Search for the cell housing the specified text and yield its (X, Y) center coordinate. 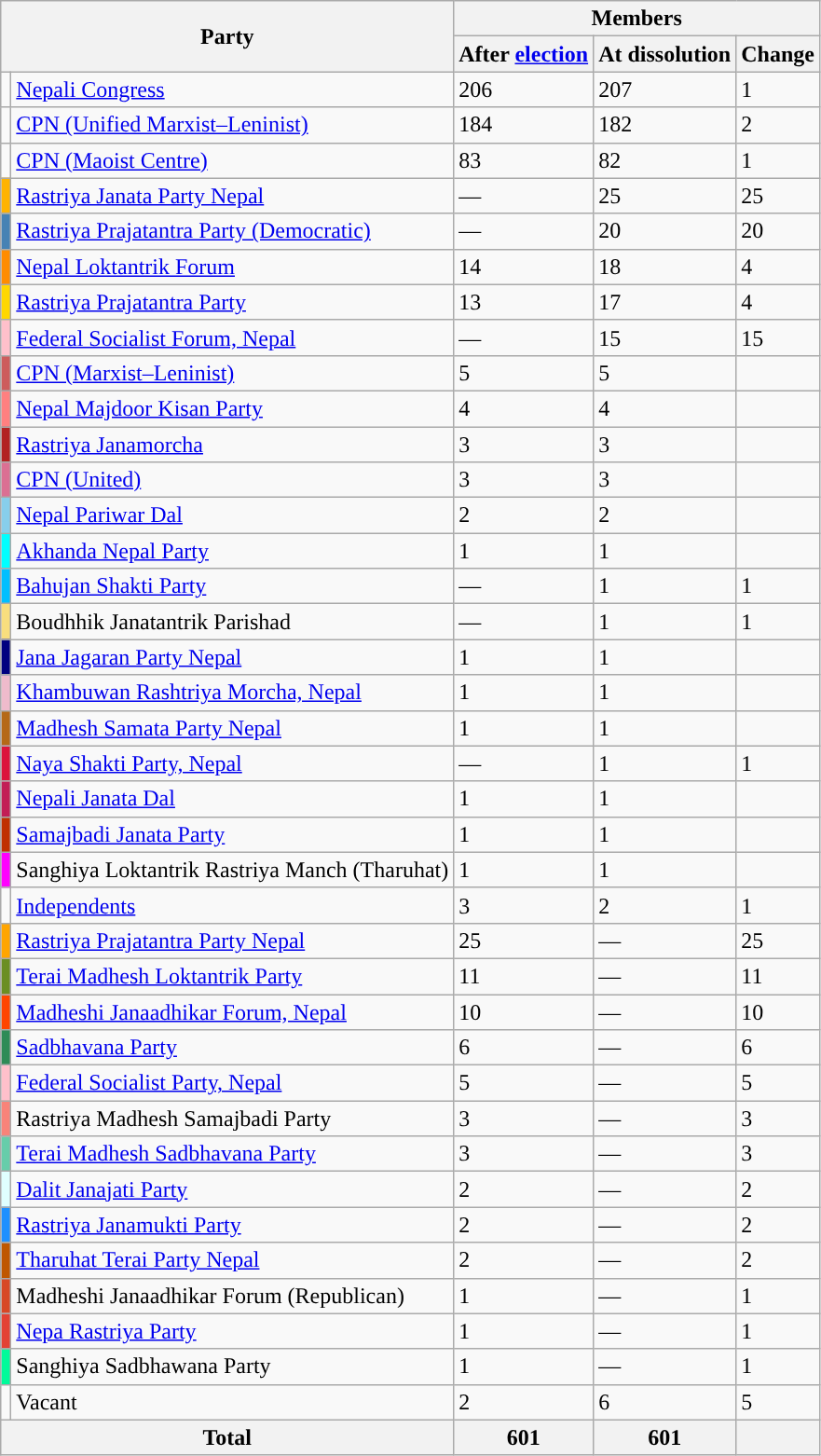
Sanghiya Sadbhawana Party (233, 1367)
After election (524, 54)
Dalit Janajati Party (233, 1189)
CPN (Unified Marxist–Leninist) (233, 125)
Rastriya Madhesh Samajbadi Party (233, 1119)
Sadbhavana Party (233, 1048)
CPN (Maoist Centre) (233, 160)
17 (665, 302)
Nepali Congress (233, 89)
Samajbadi Janata Party (233, 834)
206 (524, 89)
Nepal Loktantrik Forum (233, 267)
82 (665, 160)
Party (227, 36)
Akhanda Nepal Party (233, 551)
Rastriya Janamukti Party (233, 1225)
At dissolution (665, 54)
CPN (United) (233, 480)
CPN (Marxist–Leninist) (233, 373)
14 (524, 267)
Madhesh Samata Party Nepal (233, 728)
Rastriya Prajatantra Party (233, 302)
Nepa Rastriya Party (233, 1331)
Rastriya Prajatantra Party (Democratic) (233, 231)
Sanghiya Loktantrik Rastriya Manch (Tharuhat) (233, 870)
Members (637, 19)
18 (665, 267)
Nepal Pariwar Dal (233, 515)
Nepali Janata Dal (233, 799)
207 (665, 89)
Naya Shakti Party, Nepal (233, 763)
182 (665, 125)
Federal Socialist Forum, Nepal (233, 337)
Federal Socialist Party, Nepal (233, 1083)
Madheshi Janaadhikar Forum (Republican) (233, 1296)
Vacant (233, 1402)
Total (227, 1437)
Independents (233, 905)
Jana Jagaran Party Nepal (233, 657)
Terai Madhesh Sadbhavana Party (233, 1154)
Rastriya Prajatantra Party Nepal (233, 941)
Nepal Majdoor Kisan Party (233, 408)
Boudhhik Janatantrik Parishad (233, 622)
184 (524, 125)
Khambuwan Rashtriya Morcha, Nepal (233, 693)
Madheshi Janaadhikar Forum, Nepal (233, 1011)
Rastriya Janata Party Nepal (233, 196)
13 (524, 302)
Rastriya Janamorcha (233, 445)
Change (778, 54)
Tharuhat Terai Party Nepal (233, 1260)
Bahujan Shakti Party (233, 586)
Terai Madhesh Loktantrik Party (233, 976)
83 (524, 160)
